Detect which cell encompasses the target text, then output its [X, Y] center coordinate. 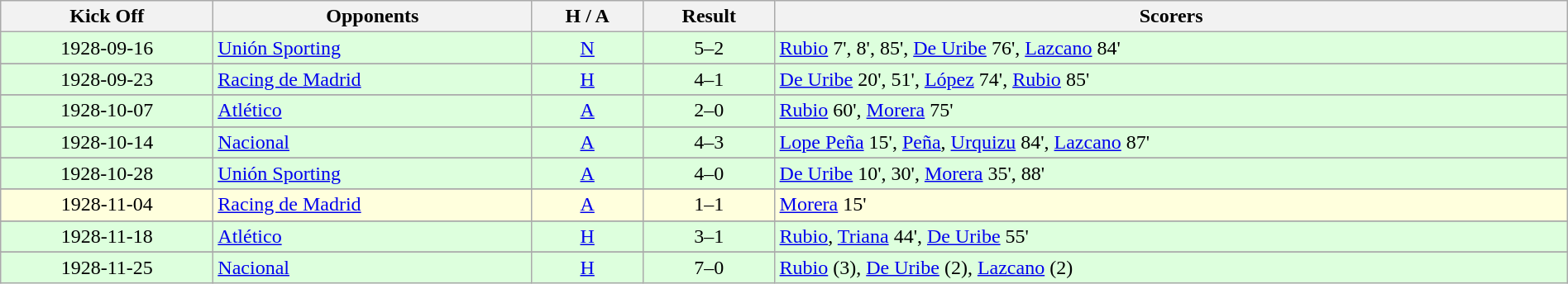
Rubio 60', Morera 75' [1171, 111]
3–1 [709, 236]
1928-10-07 [108, 111]
7–0 [709, 267]
1928-09-23 [108, 79]
1928-10-28 [108, 173]
N [587, 48]
1928-11-25 [108, 267]
4–3 [709, 142]
4–0 [709, 173]
1928-11-04 [108, 205]
Scorers [1171, 17]
Rubio (3), De Uribe (2), Lazcano (2) [1171, 267]
1928-10-14 [108, 142]
4–1 [709, 79]
De Uribe 10', 30', Morera 35', 88' [1171, 173]
5–2 [709, 48]
Rubio, Triana 44', De Uribe 55' [1171, 236]
2–0 [709, 111]
H / A [587, 17]
De Uribe 20', 51', López 74', Rubio 85' [1171, 79]
1–1 [709, 205]
1928-11-18 [108, 236]
Lope Peña 15', Peña, Urquizu 84', Lazcano 87' [1171, 142]
Result [709, 17]
Kick Off [108, 17]
1928-09-16 [108, 48]
Morera 15' [1171, 205]
Opponents [372, 17]
Rubio 7', 8', 85', De Uribe 76', Lazcano 84' [1171, 48]
